Capture the cell that displays the provided text and extract its (X, Y) central coordinate. 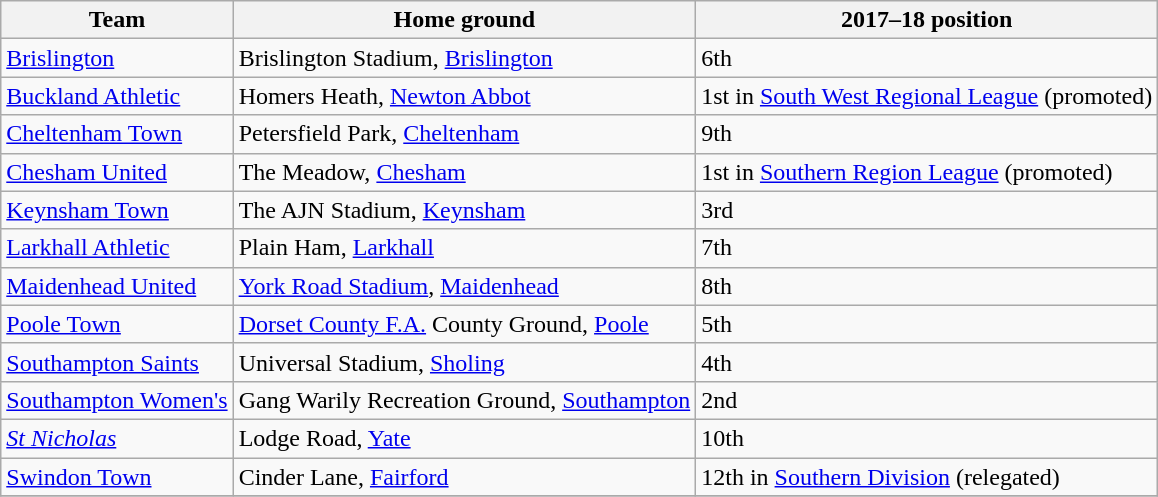
7th (927, 248)
1st in Southern Region League (promoted) (927, 172)
2017–18 position (927, 20)
9th (927, 134)
The Meadow, Chesham (464, 172)
The AJN Stadium, Keynsham (464, 210)
St Nicholas (117, 438)
Poole Town (117, 324)
Plain Ham, Larkhall (464, 248)
1st in South West Regional League (promoted) (927, 96)
2nd (927, 400)
Swindon Town (117, 477)
Lodge Road, Yate (464, 438)
4th (927, 362)
Petersfield Park, Cheltenham (464, 134)
Maidenhead United (117, 286)
10th (927, 438)
5th (927, 324)
Gang Warily Recreation Ground, Southampton (464, 400)
Buckland Athletic (117, 96)
Chesham United (117, 172)
Universal Stadium, Sholing (464, 362)
Southampton Women's (117, 400)
12th in Southern Division (relegated) (927, 477)
Cinder Lane, Fairford (464, 477)
3rd (927, 210)
Brislington (117, 58)
Team (117, 20)
Keynsham Town (117, 210)
Southampton Saints (117, 362)
8th (927, 286)
Homers Heath, Newton Abbot (464, 96)
Dorset County F.A. County Ground, Poole (464, 324)
Larkhall Athletic (117, 248)
Cheltenham Town (117, 134)
Brislington Stadium, Brislington (464, 58)
York Road Stadium, Maidenhead (464, 286)
Home ground (464, 20)
6th (927, 58)
